Locate the cell with the specified text and output its (X, Y) center coordinate. 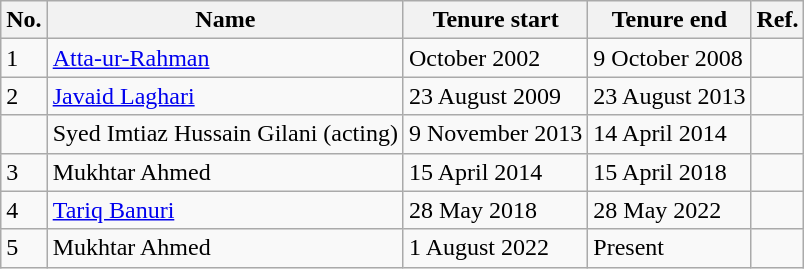
Javaid Laghari (225, 96)
15 April 2014 (495, 172)
15 April 2018 (670, 172)
1 (24, 58)
5 (24, 248)
No. (24, 20)
October 2002 (495, 58)
Present (670, 248)
9 November 2013 (495, 134)
28 May 2018 (495, 210)
4 (24, 210)
9 October 2008 (670, 58)
Syed Imtiaz Hussain Gilani (acting) (225, 134)
2 (24, 96)
Tariq Banuri (225, 210)
Ref. (778, 20)
1 August 2022 (495, 248)
Tenure start (495, 20)
3 (24, 172)
23 August 2013 (670, 96)
23 August 2009 (495, 96)
Atta-ur-Rahman (225, 58)
28 May 2022 (670, 210)
Tenure end (670, 20)
14 April 2014 (670, 134)
Name (225, 20)
